Detect which cell encompasses the target text, then output its [x, y] center coordinate. 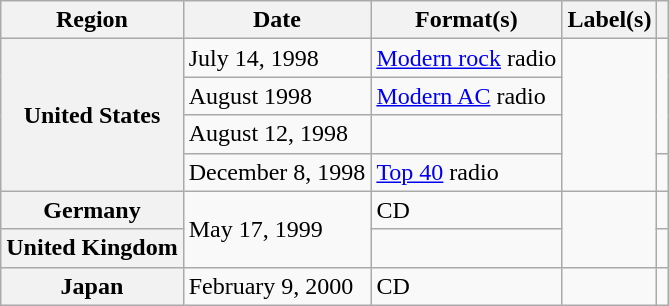
February 9, 2000 [277, 286]
Modern rock radio [466, 58]
United States [92, 115]
Germany [92, 210]
December 8, 1998 [277, 172]
August 12, 1998 [277, 134]
July 14, 1998 [277, 58]
Top 40 radio [466, 172]
United Kingdom [92, 248]
Date [277, 20]
Japan [92, 286]
Label(s) [610, 20]
August 1998 [277, 96]
May 17, 1999 [277, 229]
Modern AC radio [466, 96]
Region [92, 20]
Format(s) [466, 20]
